Locate the cell with the specified text and output its (X, Y) center coordinate. 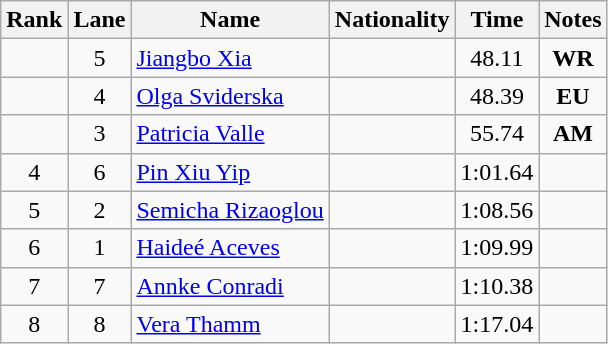
2 (100, 210)
48.11 (497, 58)
55.74 (497, 134)
48.39 (497, 96)
Haideé Aceves (230, 248)
Semicha Rizaoglou (230, 210)
EU (573, 96)
1:08.56 (497, 210)
Jiangbo Xia (230, 58)
1 (100, 248)
1:09.99 (497, 248)
Name (230, 20)
Rank (34, 20)
Vera Thamm (230, 324)
1:10.38 (497, 286)
Time (497, 20)
Pin Xiu Yip (230, 172)
3 (100, 134)
Annke Conradi (230, 286)
Notes (573, 20)
Nationality (392, 20)
WR (573, 58)
1:01.64 (497, 172)
1:17.04 (497, 324)
AM (573, 134)
Patricia Valle (230, 134)
Lane (100, 20)
Olga Sviderska (230, 96)
